From the cell containing the given text, extract its center point as [x, y] coordinate. 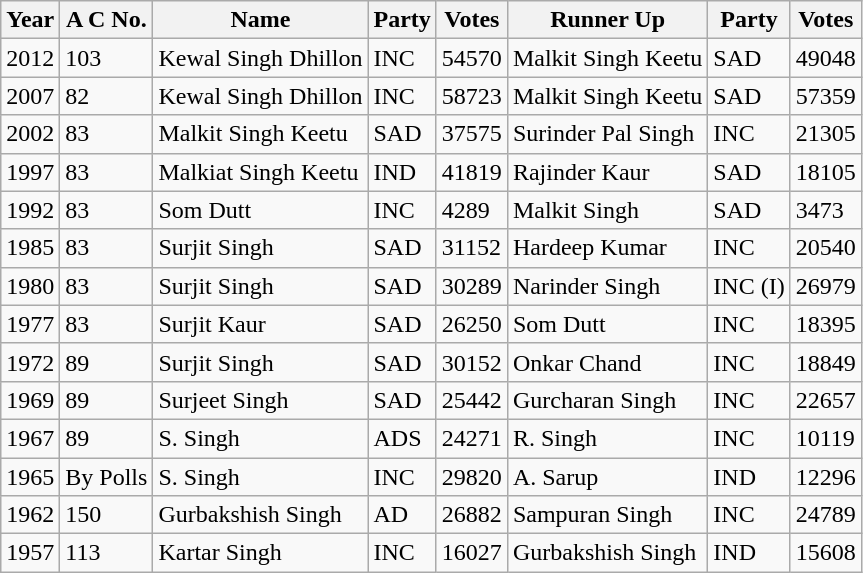
1985 [30, 248]
Onkar Chand [607, 362]
1992 [30, 210]
113 [106, 553]
12296 [826, 477]
Kartar Singh [260, 553]
21305 [826, 134]
82 [106, 96]
Malkiat Singh Keetu [260, 172]
25442 [472, 400]
1980 [30, 286]
26250 [472, 324]
4289 [472, 210]
37575 [472, 134]
26882 [472, 515]
30152 [472, 362]
1962 [30, 515]
Hardeep Kumar [607, 248]
Name [260, 20]
1957 [30, 553]
A C No. [106, 20]
Sampuran Singh [607, 515]
Gurcharan Singh [607, 400]
1972 [30, 362]
INC (I) [749, 286]
ADS [402, 438]
30289 [472, 286]
26979 [826, 286]
2012 [30, 58]
Rajinder Kaur [607, 172]
54570 [472, 58]
AD [402, 515]
31152 [472, 248]
1997 [30, 172]
18849 [826, 362]
3473 [826, 210]
41819 [472, 172]
By Polls [106, 477]
57359 [826, 96]
18395 [826, 324]
24789 [826, 515]
Malkit Singh [607, 210]
R. Singh [607, 438]
29820 [472, 477]
15608 [826, 553]
49048 [826, 58]
Runner Up [607, 20]
16027 [472, 553]
103 [106, 58]
1977 [30, 324]
2002 [30, 134]
22657 [826, 400]
58723 [472, 96]
20540 [826, 248]
A. Sarup [607, 477]
150 [106, 515]
Surjit Kaur [260, 324]
24271 [472, 438]
10119 [826, 438]
Year [30, 20]
1969 [30, 400]
Narinder Singh [607, 286]
Surinder Pal Singh [607, 134]
1965 [30, 477]
1967 [30, 438]
2007 [30, 96]
Surjeet Singh [260, 400]
18105 [826, 172]
